Pinpoint the cell where the given text exists, returning its [X, Y] midpoint coordinate. 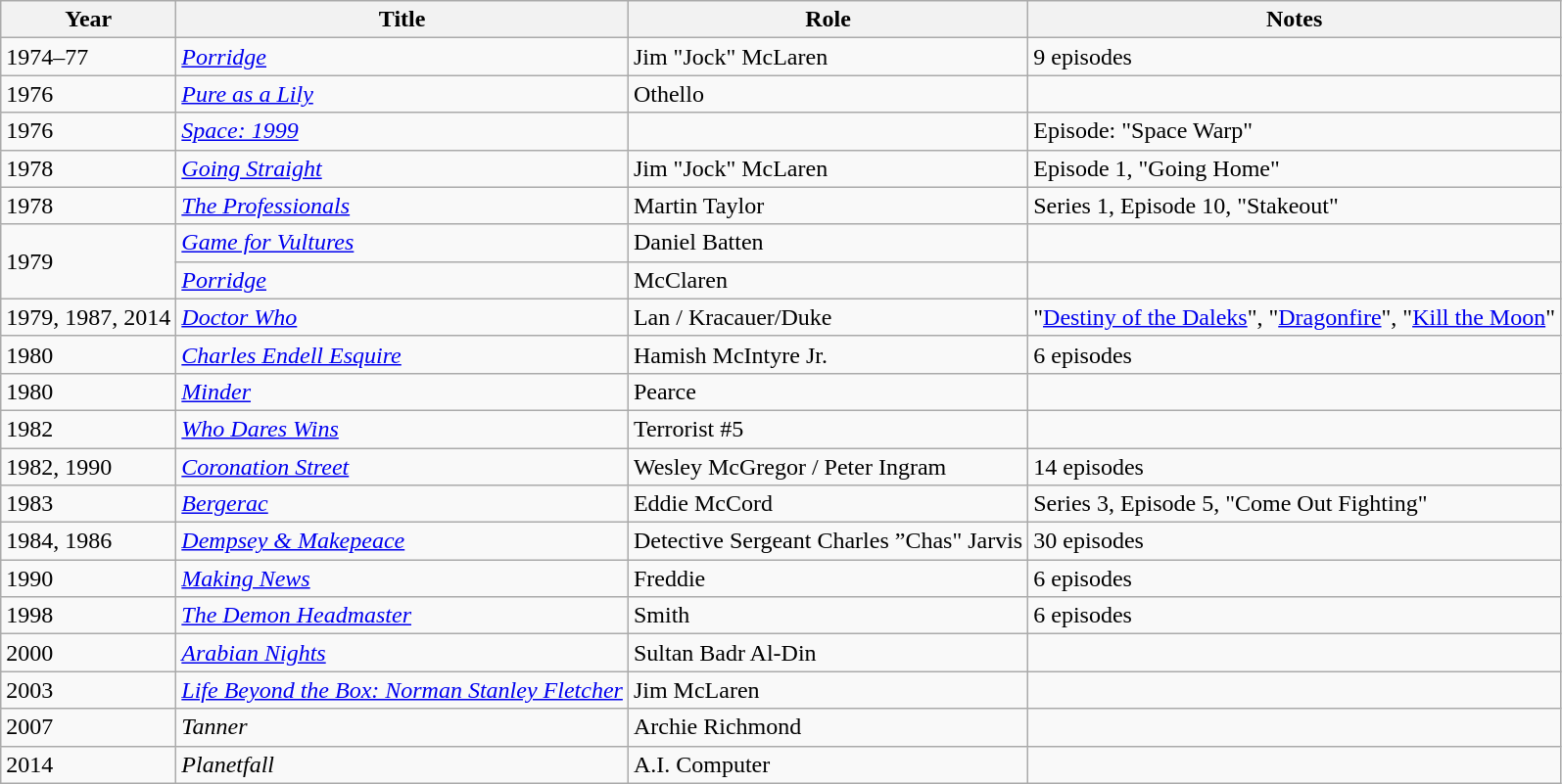
Dempsey & Makepeace [402, 541]
Eddie McCord [828, 504]
A.I. Computer [828, 764]
1979, 1987, 2014 [88, 317]
Freddie [828, 578]
1974–77 [88, 57]
Making News [402, 578]
9 episodes [1295, 57]
Series 3, Episode 5, "Come Out Fighting" [1295, 504]
Daniel Batten [828, 243]
Episode: "Space Warp" [1295, 131]
Notes [1295, 20]
2003 [88, 690]
Terrorist #5 [828, 429]
Martin Taylor [828, 206]
30 episodes [1295, 541]
Going Straight [402, 168]
1982 [88, 429]
1990 [88, 578]
Jim McLaren [828, 690]
1982, 1990 [88, 467]
The Professionals [402, 206]
14 episodes [1295, 467]
Wesley McGregor / Peter Ingram [828, 467]
1998 [88, 616]
Sultan Badr Al-Din [828, 653]
Life Beyond the Box: Norman Stanley Fletcher [402, 690]
Who Dares Wins [402, 429]
1984, 1986 [88, 541]
Smith [828, 616]
Coronation Street [402, 467]
"Destiny of the Daleks", "Dragonfire", "Kill the Moon" [1295, 317]
Arabian Nights [402, 653]
Detective Sergeant Charles ”Chas" Jarvis [828, 541]
1979 [88, 261]
2014 [88, 764]
Title [402, 20]
Minder [402, 392]
Doctor Who [402, 317]
Charles Endell Esquire [402, 354]
1983 [88, 504]
Year [88, 20]
Lan / Kracauer/Duke [828, 317]
2007 [88, 727]
Tanner [402, 727]
Hamish McIntyre Jr. [828, 354]
Role [828, 20]
Bergerac [402, 504]
The Demon Headmaster [402, 616]
Series 1, Episode 10, "Stakeout" [1295, 206]
Othello [828, 94]
Pure as a Lily [402, 94]
Space: 1999 [402, 131]
Pearce [828, 392]
Game for Vultures [402, 243]
2000 [88, 653]
Archie Richmond [828, 727]
Episode 1, "Going Home" [1295, 168]
Planetfall [402, 764]
McClaren [828, 280]
